Capture the cell that displays the provided text and extract its (x, y) central coordinate. 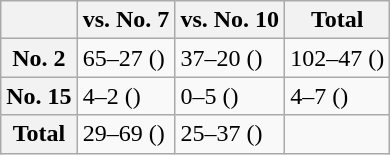
4–2 () (126, 96)
4–7 () (338, 96)
37–20 () (230, 58)
vs. No. 7 (126, 20)
25–37 () (230, 134)
65–27 () (126, 58)
vs. No. 10 (230, 20)
0–5 () (230, 96)
102–47 () (338, 58)
No. 2 (39, 58)
29–69 () (126, 134)
No. 15 (39, 96)
